Extract the (X, Y) coordinate from the center of the cell holding the provided text.  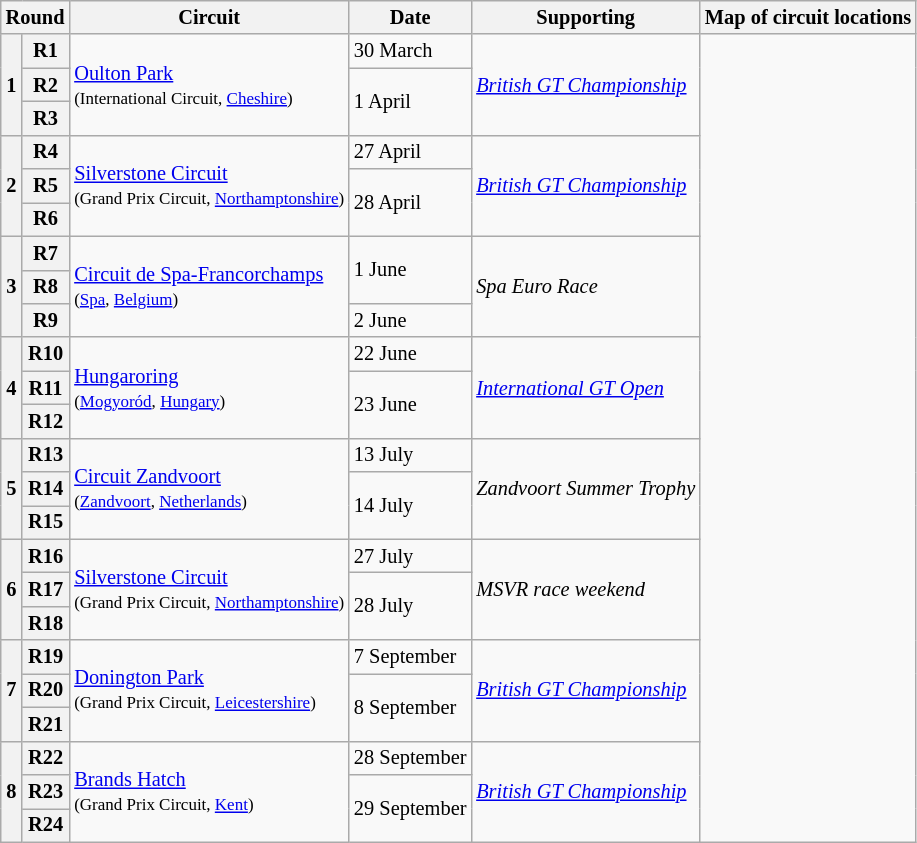
Zandvoort Summer Trophy (586, 488)
30 March (410, 51)
28 July (410, 606)
1 (12, 84)
R9 (46, 320)
3 (12, 286)
Date (410, 17)
2 (12, 186)
2 June (410, 320)
8 (12, 792)
R12 (46, 421)
MSVR race weekend (586, 590)
R2 (46, 85)
Oulton Park(International Circuit, Cheshire) (209, 84)
28 April (410, 202)
Supporting (586, 17)
1 April (410, 102)
Circuit de Spa-Francorchamps(Spa, Belgium) (209, 286)
R13 (46, 455)
R3 (46, 118)
R5 (46, 186)
27 April (410, 152)
R17 (46, 589)
R6 (46, 219)
14 July (410, 506)
R24 (46, 825)
R10 (46, 354)
7 (12, 690)
Hungaroring(Mogyoród, Hungary) (209, 388)
1 June (410, 270)
R22 (46, 758)
Spa Euro Race (586, 286)
23 June (410, 404)
7 September (410, 657)
Circuit (209, 17)
Circuit Zandvoort(Zandvoort, Netherlands) (209, 488)
5 (12, 488)
R16 (46, 556)
R15 (46, 522)
Map of circuit locations (808, 17)
R21 (46, 724)
R23 (46, 791)
International GT Open (586, 388)
28 September (410, 758)
Round (36, 17)
R1 (46, 51)
4 (12, 388)
R20 (46, 690)
22 June (410, 354)
6 (12, 590)
R18 (46, 623)
Donington Park(Grand Prix Circuit, Leicestershire) (209, 690)
R7 (46, 253)
29 September (410, 808)
R11 (46, 388)
R4 (46, 152)
13 July (410, 455)
R19 (46, 657)
27 July (410, 556)
Brands Hatch(Grand Prix Circuit, Kent) (209, 792)
8 September (410, 706)
R14 (46, 489)
R8 (46, 287)
